From the cell containing the given text, extract its center point as [X, Y] coordinate. 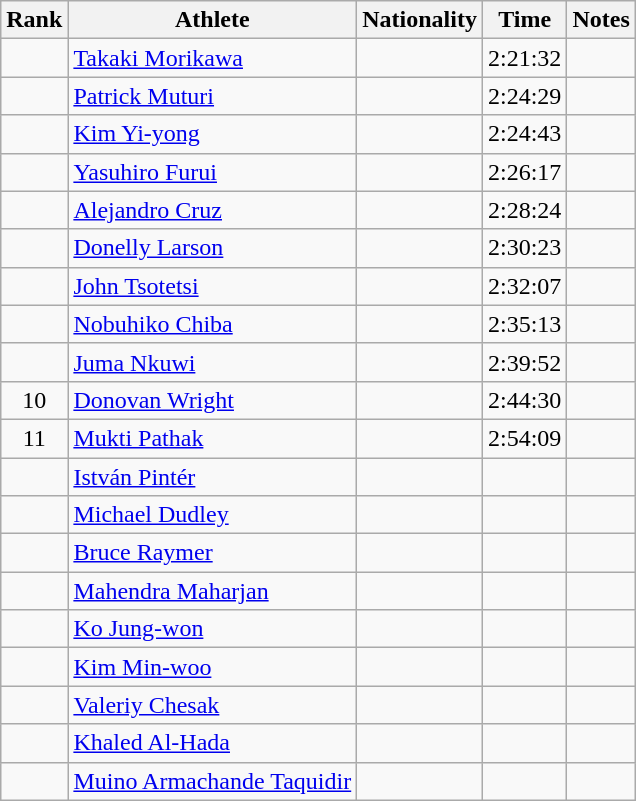
2:35:13 [524, 324]
2:24:29 [524, 96]
John Tsotetsi [212, 286]
2:39:52 [524, 362]
2:44:30 [524, 400]
Nationality [420, 20]
11 [34, 438]
2:21:32 [524, 58]
Alejandro Cruz [212, 210]
Donovan Wright [212, 400]
Patrick Muturi [212, 96]
Athlete [212, 20]
10 [34, 400]
Yasuhiro Furui [212, 172]
Muino Armachande Taquidir [212, 781]
Bruce Raymer [212, 553]
2:28:24 [524, 210]
Valeriy Chesak [212, 705]
Notes [601, 20]
István Pintér [212, 477]
2:32:07 [524, 286]
2:26:17 [524, 172]
Mahendra Maharjan [212, 591]
2:54:09 [524, 438]
2:24:43 [524, 134]
2:30:23 [524, 248]
Donelly Larson [212, 248]
Time [524, 20]
Michael Dudley [212, 515]
Khaled Al-Hada [212, 743]
Ko Jung-won [212, 629]
Rank [34, 20]
Kim Yi-yong [212, 134]
Kim Min-woo [212, 667]
Mukti Pathak [212, 438]
Juma Nkuwi [212, 362]
Takaki Morikawa [212, 58]
Nobuhiko Chiba [212, 324]
